Return the (X, Y) coordinate for the center point of the cell that contains the specified text.  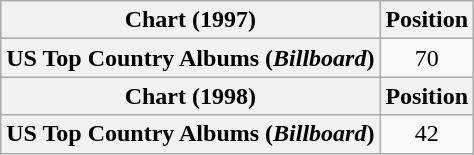
42 (427, 134)
70 (427, 58)
Chart (1997) (190, 20)
Chart (1998) (190, 96)
